Find where the given text appears and provide that cell's center as [X, Y] coordinate. 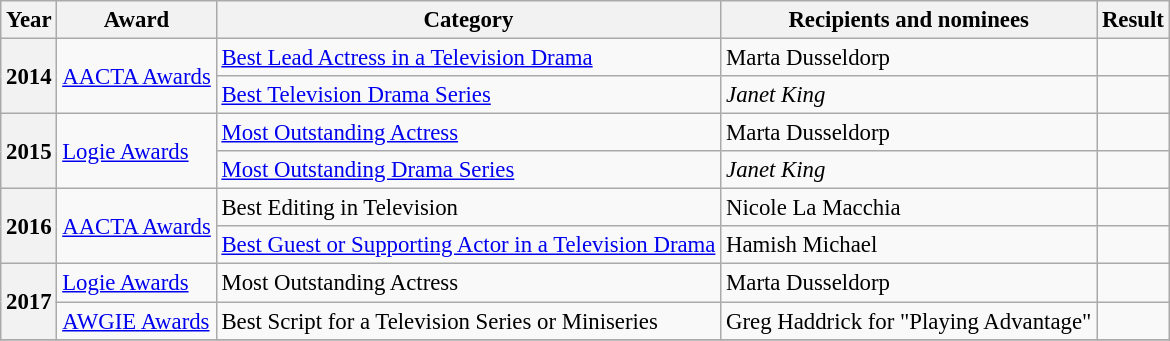
Best Lead Actress in a Television Drama [468, 58]
Category [468, 20]
Best Script for a Television Series or Miniseries [468, 321]
Most Outstanding Drama Series [468, 170]
2016 [29, 226]
2017 [29, 302]
Best Editing in Television [468, 208]
Result [1134, 20]
Nicole La Macchia [909, 208]
Recipients and nominees [909, 20]
Year [29, 20]
Award [136, 20]
2014 [29, 76]
AWGIE Awards [136, 321]
Best Guest or Supporting Actor in a Television Drama [468, 245]
Best Television Drama Series [468, 95]
2015 [29, 152]
Greg Haddrick for "Playing Advantage" [909, 321]
Hamish Michael [909, 245]
